Output the [X, Y] coordinate of the center of the cell containing the given text.  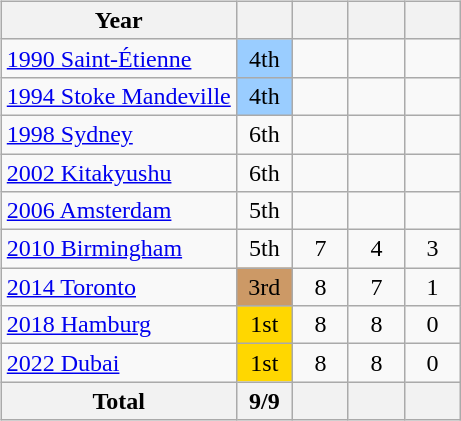
Total [118, 401]
2002 Kitakyushu [118, 173]
2022 Dubai [118, 363]
3rd [264, 287]
2018 Hamburg [118, 325]
2006 Amsterdam [118, 211]
2014 Toronto [118, 287]
2010 Birmingham [118, 249]
1994 Stoke Mandeville [118, 96]
3 [432, 249]
4 [376, 249]
1990 Saint-Étienne [118, 58]
1998 Sydney [118, 134]
1 [432, 287]
Year [118, 20]
9/9 [264, 401]
